Identify which cell holds the provided text, then report its (X, Y) central coordinate. 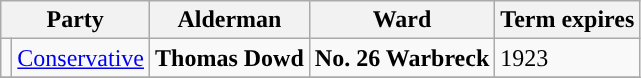
Alderman (230, 20)
No. 26 Warbreck (402, 58)
Party (76, 20)
Term expires (568, 20)
1923 (568, 58)
Conservative (81, 58)
Thomas Dowd (230, 58)
Ward (402, 20)
